Provide the [x, y] coordinate of the cell's center where the given text is located.  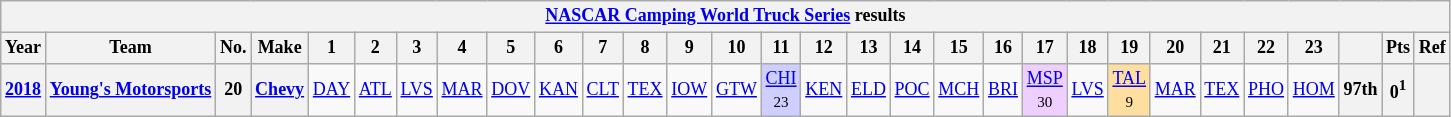
18 [1088, 48]
12 [824, 48]
Chevy [280, 90]
Pts [1398, 48]
NASCAR Camping World Truck Series results [726, 16]
HOM [1314, 90]
15 [959, 48]
No. [234, 48]
POC [912, 90]
DOV [511, 90]
MSP30 [1044, 90]
16 [1004, 48]
3 [416, 48]
GTW [737, 90]
97th [1360, 90]
Make [280, 48]
19 [1129, 48]
10 [737, 48]
13 [869, 48]
8 [645, 48]
TAL9 [1129, 90]
ATL [375, 90]
KAN [559, 90]
11 [781, 48]
CHI23 [781, 90]
14 [912, 48]
Ref [1432, 48]
ELD [869, 90]
6 [559, 48]
DAY [331, 90]
Team [130, 48]
1 [331, 48]
CLT [602, 90]
BRI [1004, 90]
23 [1314, 48]
IOW [690, 90]
KEN [824, 90]
Year [24, 48]
2018 [24, 90]
9 [690, 48]
2 [375, 48]
01 [1398, 90]
4 [462, 48]
17 [1044, 48]
22 [1266, 48]
MCH [959, 90]
Young's Motorsports [130, 90]
21 [1222, 48]
5 [511, 48]
PHO [1266, 90]
7 [602, 48]
